Detect which cell encompasses the target text, then output its [x, y] center coordinate. 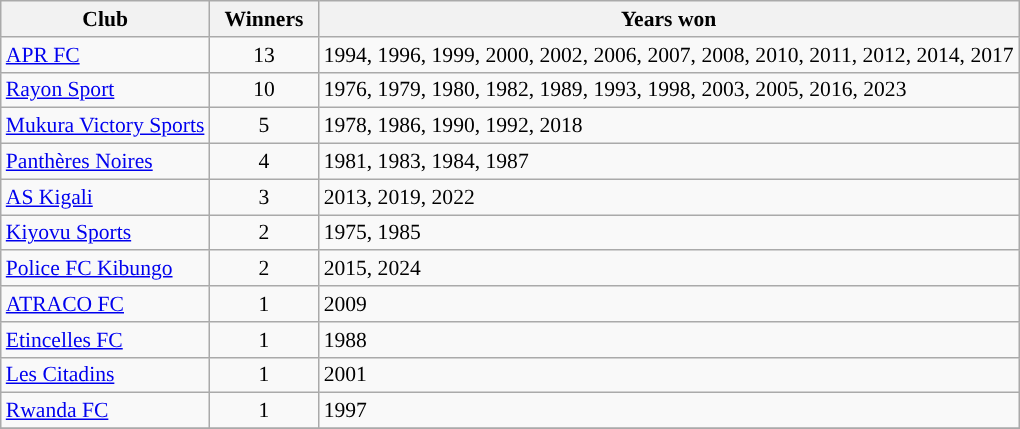
4 [264, 162]
Rwanda FC [106, 411]
Rayon Sport [106, 90]
Les Citadins [106, 375]
Years won [669, 19]
2009 [669, 304]
APR FC [106, 55]
Kiyovu Sports [106, 233]
Etincelles FC [106, 340]
1981, 1983, 1984, 1987 [669, 162]
Police FC Kibungo [106, 269]
5 [264, 126]
AS Kigali [106, 197]
1994, 1996, 1999, 2000, 2002, 2006, 2007, 2008, 2010, 2011, 2012, 2014, 2017 [669, 55]
Club [106, 19]
ATRACO FC [106, 304]
Winners [264, 19]
2015, 2024 [669, 269]
Mukura Victory Sports [106, 126]
2001 [669, 375]
Panthères Noires [106, 162]
1978, 1986, 1990, 1992, 2018 [669, 126]
13 [264, 55]
2013, 2019, 2022 [669, 197]
1988 [669, 340]
3 [264, 197]
10 [264, 90]
1975, 1985 [669, 233]
1976, 1979, 1980, 1982, 1989, 1993, 1998, 2003, 2005, 2016, 2023 [669, 90]
1997 [669, 411]
